For the text-containing cell, return its midpoint in (X, Y) coordinate format. 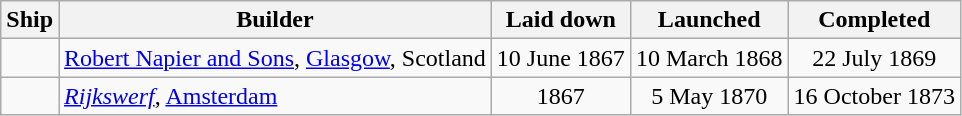
Rijkswerf, Amsterdam (276, 96)
Laid down (560, 20)
Completed (874, 20)
1867 (560, 96)
10 March 1868 (709, 58)
22 July 1869 (874, 58)
Robert Napier and Sons, Glasgow, Scotland (276, 58)
Ship (30, 20)
16 October 1873 (874, 96)
5 May 1870 (709, 96)
10 June 1867 (560, 58)
Builder (276, 20)
Launched (709, 20)
